Detect which cell encompasses the target text, then output its [X, Y] center coordinate. 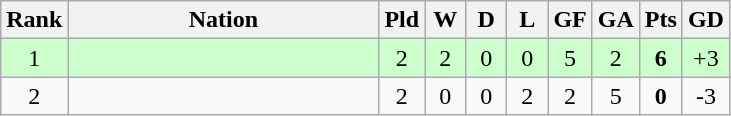
GF [570, 20]
-3 [706, 96]
6 [660, 58]
L [528, 20]
D [486, 20]
Rank [34, 20]
GD [706, 20]
GA [616, 20]
+3 [706, 58]
Nation [224, 20]
Pld [402, 20]
Pts [660, 20]
W [446, 20]
1 [34, 58]
